Identify which cell holds the provided text, then report its (x, y) central coordinate. 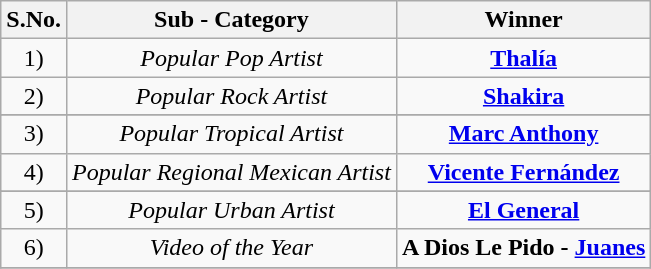
Popular Pop Artist (231, 58)
Thalía (523, 58)
Sub - Category (231, 20)
2) (34, 96)
Winner (523, 20)
A Dios Le Pido - Juanes (523, 248)
4) (34, 172)
Vicente Fernández (523, 172)
Popular Tropical Artist (231, 134)
Popular Rock Artist (231, 96)
6) (34, 248)
Video of the Year (231, 248)
S.No. (34, 20)
Marc Anthony (523, 134)
Popular Urban Artist (231, 210)
El General (523, 210)
3) (34, 134)
5) (34, 210)
Popular Regional Mexican Artist (231, 172)
1) (34, 58)
Shakira (523, 96)
